Extract the [X, Y] coordinate from the center of the cell holding the provided text.  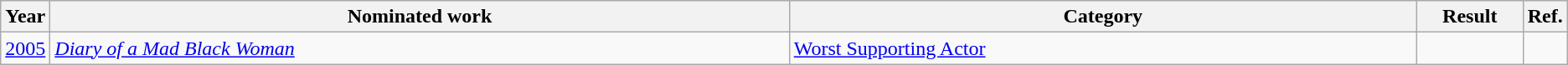
Nominated work [420, 17]
Year [25, 17]
2005 [25, 48]
Category [1102, 17]
Ref. [1545, 17]
Diary of a Mad Black Woman [420, 48]
Result [1469, 17]
Worst Supporting Actor [1102, 48]
